Search for the cell housing the specified text and yield its (x, y) center coordinate. 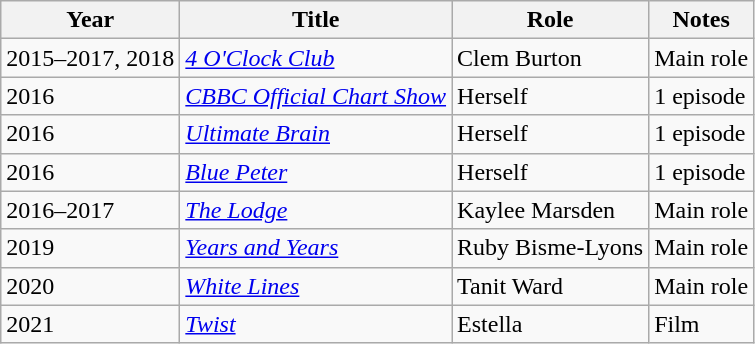
2016–2017 (90, 210)
Kaylee Marsden (550, 210)
Ultimate Brain (316, 134)
4 O'Clock Club (316, 58)
Years and Years (316, 248)
Role (550, 20)
2021 (90, 324)
The Lodge (316, 210)
2019 (90, 248)
Year (90, 20)
Title (316, 20)
White Lines (316, 286)
Film (702, 324)
Clem Burton (550, 58)
Blue Peter (316, 172)
Tanit Ward (550, 286)
Notes (702, 20)
2020 (90, 286)
2015–2017, 2018 (90, 58)
Estella (550, 324)
Ruby Bisme-Lyons (550, 248)
Twist (316, 324)
CBBC Official Chart Show (316, 96)
